Return [X, Y] of the center of cell containing provided text 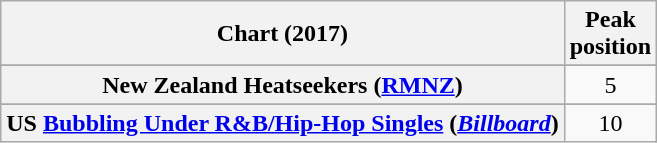
Peakposition [610, 34]
US Bubbling Under R&B/Hip-Hop Singles (Billboard) [282, 123]
10 [610, 123]
Chart (2017) [282, 34]
5 [610, 85]
New Zealand Heatseekers (RMNZ) [282, 85]
